Return (X, Y) of the center of cell containing provided text 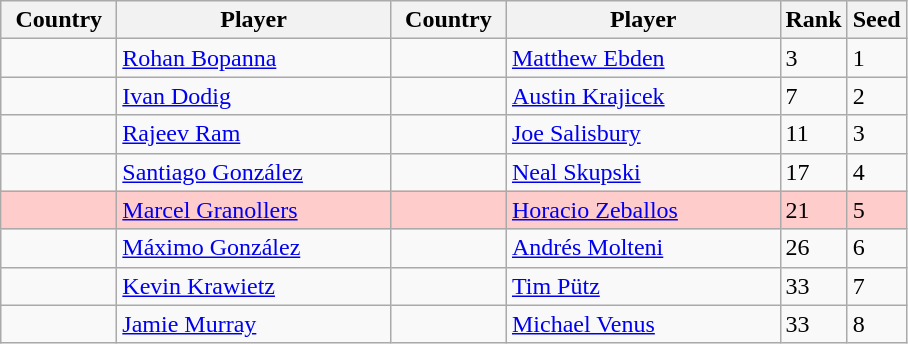
Rank (814, 20)
Santiago González (254, 172)
Matthew Ebden (643, 58)
Rajeev Ram (254, 134)
1 (876, 58)
Rohan Bopanna (254, 58)
Máximo González (254, 248)
Marcel Granollers (254, 210)
21 (814, 210)
Tim Pütz (643, 286)
2 (876, 96)
Joe Salisbury (643, 134)
Andrés Molteni (643, 248)
Seed (876, 20)
6 (876, 248)
11 (814, 134)
8 (876, 324)
5 (876, 210)
26 (814, 248)
Kevin Krawietz (254, 286)
Jamie Murray (254, 324)
4 (876, 172)
Austin Krajicek (643, 96)
Neal Skupski (643, 172)
Michael Venus (643, 324)
Horacio Zeballos (643, 210)
Ivan Dodig (254, 96)
17 (814, 172)
